Identify which cell holds the provided text, then report its (x, y) central coordinate. 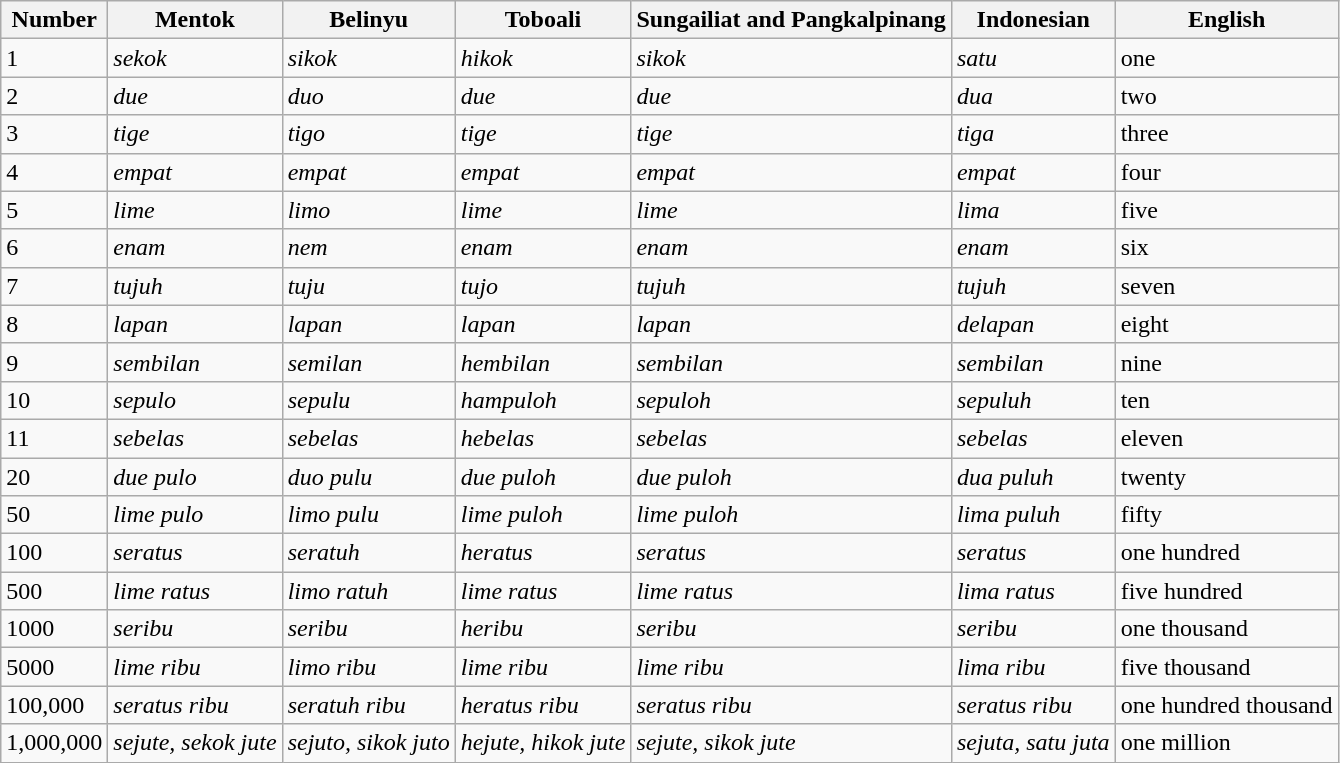
sejuta, satu juta (1033, 743)
1 (54, 58)
heribu (543, 629)
lime pulo (195, 515)
six (1226, 248)
eight (1226, 324)
five hundred (1226, 591)
five (1226, 210)
Mentok (195, 20)
hembilan (543, 362)
8 (54, 324)
heratus (543, 553)
7 (54, 286)
two (1226, 96)
sepuloh (792, 400)
Indonesian (1033, 20)
Belinyu (368, 20)
limo ribu (368, 667)
seratuh ribu (368, 705)
2 (54, 96)
hikok (543, 58)
nem (368, 248)
tigo (368, 134)
heratus ribu (543, 705)
nine (1226, 362)
50 (54, 515)
tujo (543, 286)
lima ribu (1033, 667)
due pulo (195, 477)
fifty (1226, 515)
one million (1226, 743)
lima (1033, 210)
sejute, sekok jute (195, 743)
delapan (1033, 324)
three (1226, 134)
5000 (54, 667)
tiga (1033, 134)
lima puluh (1033, 515)
sepuluh (1033, 400)
hampuloh (543, 400)
100,000 (54, 705)
4 (54, 172)
semilan (368, 362)
9 (54, 362)
one hundred thousand (1226, 705)
sepulo (195, 400)
ten (1226, 400)
five thousand (1226, 667)
sejute, sikok jute (792, 743)
limo ratuh (368, 591)
duo (368, 96)
20 (54, 477)
four (1226, 172)
one hundred (1226, 553)
10 (54, 400)
one thousand (1226, 629)
1000 (54, 629)
satu (1033, 58)
one (1226, 58)
hejute, hikok jute (543, 743)
hebelas (543, 438)
limo pulu (368, 515)
tuju (368, 286)
seven (1226, 286)
dua puluh (1033, 477)
1,000,000 (54, 743)
sepulu (368, 400)
Toboali (543, 20)
eleven (1226, 438)
500 (54, 591)
3 (54, 134)
English (1226, 20)
duo pulu (368, 477)
limo (368, 210)
lima ratus (1033, 591)
dua (1033, 96)
100 (54, 553)
sekok (195, 58)
6 (54, 248)
11 (54, 438)
seratuh (368, 553)
Number (54, 20)
Sungailiat and Pangkalpinang (792, 20)
twenty (1226, 477)
sejuto, sikok juto (368, 743)
5 (54, 210)
